Return the (X, Y) coordinate for the center point of the cell that contains the specified text.  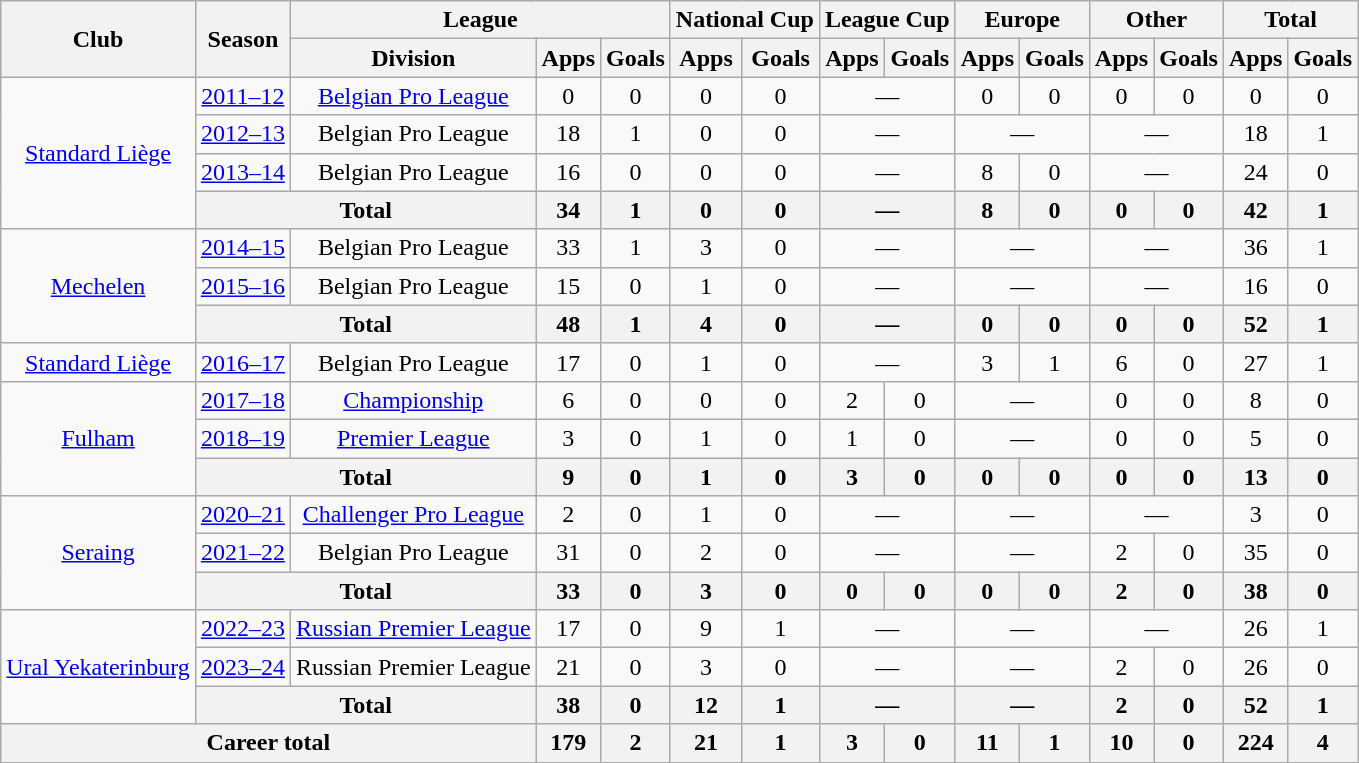
5 (1255, 438)
2011–12 (242, 96)
Season (242, 39)
Mechelen (98, 286)
2021–22 (242, 553)
Fulham (98, 438)
Seraing (98, 553)
224 (1255, 743)
2023–24 (242, 667)
Premier League (413, 438)
10 (1121, 743)
13 (1255, 477)
34 (568, 210)
2017–18 (242, 400)
2012–13 (242, 134)
Europe (1022, 20)
2018–19 (242, 438)
2014–15 (242, 248)
Club (98, 39)
2013–14 (242, 172)
48 (568, 324)
Other (1156, 20)
42 (1255, 210)
Challenger Pro League (413, 515)
27 (1255, 362)
2020–21 (242, 515)
2015–16 (242, 286)
Division (413, 58)
11 (987, 743)
2016–17 (242, 362)
Championship (413, 400)
League (480, 20)
35 (1255, 553)
Career total (268, 743)
36 (1255, 248)
12 (706, 705)
National Cup (744, 20)
31 (568, 553)
24 (1255, 172)
2022–23 (242, 629)
179 (568, 743)
League Cup (887, 20)
Ural Yekaterinburg (98, 667)
15 (568, 286)
